Scan for the cell matching the given text and deliver its (x, y) coordinate at center. 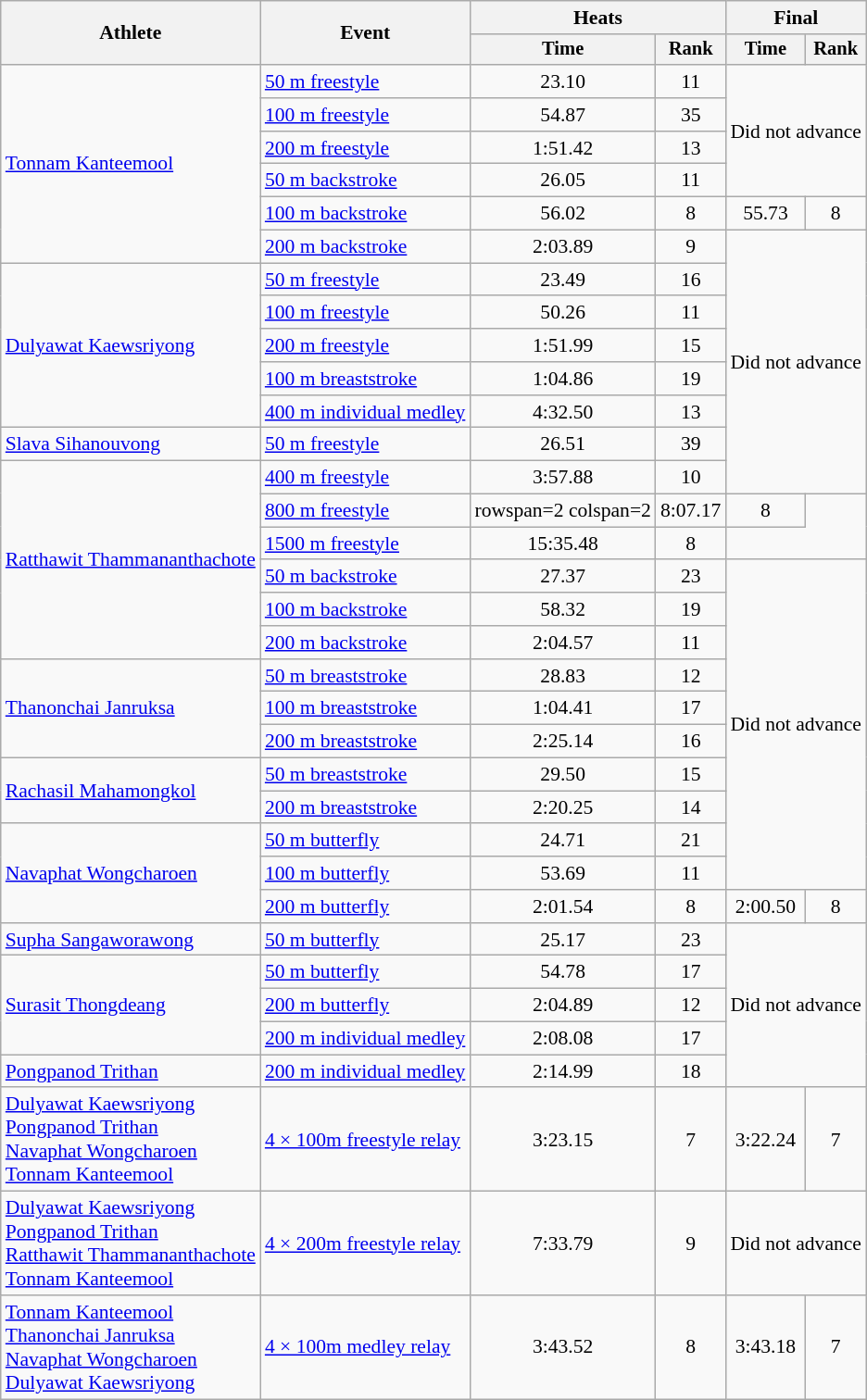
23.10 (563, 81)
2:25.14 (563, 742)
56.02 (563, 214)
2:20.25 (563, 807)
4:32.50 (563, 412)
2:08.08 (563, 1039)
10 (691, 478)
2:04.89 (563, 1006)
Rachasil Mahamongkol (131, 791)
1500 m freestyle (365, 544)
Slava Sihanouvong (131, 444)
27.37 (563, 577)
400 m individual medley (365, 412)
39 (691, 444)
2:14.99 (563, 1071)
Athlete (131, 33)
2:00.50 (765, 906)
26.05 (563, 181)
2:03.89 (563, 247)
3:43.52 (563, 1347)
Dulyawat KaewsriyongPongpanod TrithanNavaphat WongcharoenTonnam Kanteemool (131, 1140)
Tonnam Kanteemool (131, 164)
3:23.15 (563, 1140)
Surasit Thongdeang (131, 1006)
8:07.17 (691, 511)
Dulyawat KaewsriyongPongpanod TrithanRatthawit ThammananthachoteTonnam Kanteemool (131, 1244)
3:43.18 (765, 1347)
2:04.57 (563, 643)
1:04.86 (563, 379)
15:35.48 (563, 544)
Navaphat Wongcharoen (131, 874)
50.26 (563, 313)
2:01.54 (563, 906)
400 m freestyle (365, 478)
26.51 (563, 444)
Heats (597, 18)
4 × 100m medley relay (365, 1347)
55.73 (765, 214)
14 (691, 807)
7:33.79 (563, 1244)
54.78 (563, 972)
Dulyawat Kaewsriyong (131, 345)
28.83 (563, 676)
Thanonchai Janruksa (131, 709)
1:51.42 (563, 148)
100 m butterfly (365, 873)
24.71 (563, 841)
54.87 (563, 115)
Tonnam KanteemoolThanonchai JanruksaNavaphat WongcharoenDulyawat Kaewsriyong (131, 1347)
Ratthawit Thammananthachote (131, 560)
3:57.88 (563, 478)
Final (796, 18)
3:22.24 (765, 1140)
4 × 200m freestyle relay (365, 1244)
29.50 (563, 775)
Pongpanod Trithan (131, 1071)
1:04.41 (563, 708)
18 (691, 1071)
1:51.99 (563, 345)
58.32 (563, 609)
25.17 (563, 940)
53.69 (563, 873)
21 (691, 841)
800 m freestyle (365, 511)
rowspan=2 colspan=2 (563, 511)
4 × 100m freestyle relay (365, 1140)
23.49 (563, 280)
35 (691, 115)
Supha Sangaworawong (131, 940)
Event (365, 33)
